Search for the cell housing the specified text and yield its (X, Y) center coordinate. 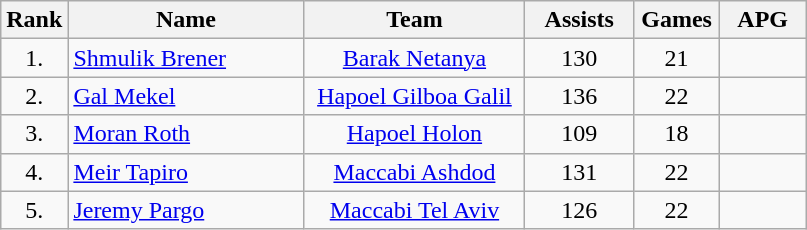
3. (34, 134)
Name (186, 20)
Moran Roth (186, 134)
5. (34, 210)
Barak Netanya (414, 58)
Maccabi Tel Aviv (414, 210)
Games (677, 20)
109 (580, 134)
Gal Mekel (186, 96)
Team (414, 20)
130 (580, 58)
Maccabi Ashdod (414, 172)
2. (34, 96)
Hapoel Holon (414, 134)
21 (677, 58)
APG (763, 20)
131 (580, 172)
1. (34, 58)
Jeremy Pargo (186, 210)
Rank (34, 20)
Meir Tapiro (186, 172)
18 (677, 134)
136 (580, 96)
Hapoel Gilboa Galil (414, 96)
Shmulik Brener (186, 58)
126 (580, 210)
4. (34, 172)
Assists (580, 20)
